For the text-containing cell, return its midpoint in (X, Y) coordinate format. 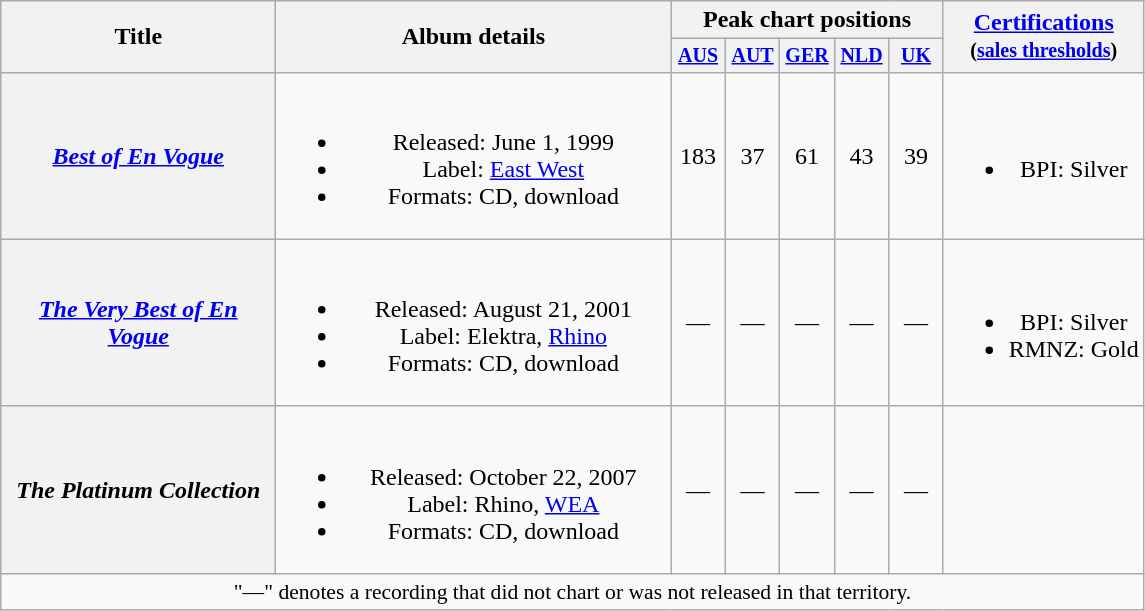
Released: August 21, 2001Label: Elektra, RhinoFormats: CD, download (474, 322)
Peak chart positions (807, 20)
NLD (861, 56)
Released: October 22, 2007Label: Rhino, WEAFormats: CD, download (474, 490)
AUS (698, 56)
Certifications(sales thresholds) (1044, 37)
BPI: Silver (1044, 156)
43 (861, 156)
GER (807, 56)
Title (138, 37)
"—" denotes a recording that did not chart or was not released in that territory. (573, 591)
BPI: SilverRMNZ: Gold (1044, 322)
UK (916, 56)
61 (807, 156)
The Very Best of En Vogue (138, 322)
The Platinum Collection (138, 490)
Released: June 1, 1999Label: East WestFormats: CD, download (474, 156)
183 (698, 156)
39 (916, 156)
AUT (752, 56)
Album details (474, 37)
Best of En Vogue (138, 156)
37 (752, 156)
